Determine the (x, y) coordinate at the center of the cell enclosing the given text.  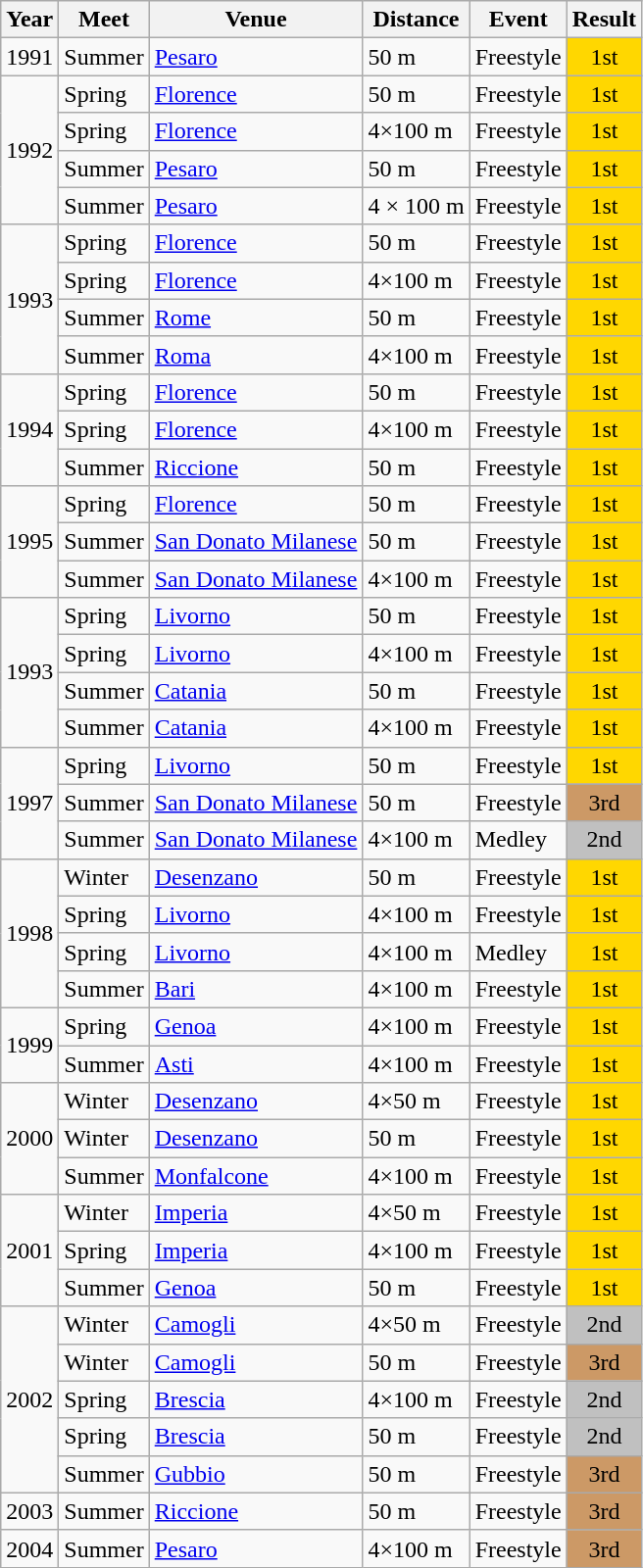
Venue (256, 20)
Year (29, 20)
Asti (256, 1063)
2003 (29, 1511)
1992 (29, 150)
1991 (29, 57)
2001 (29, 1250)
Distance (416, 20)
Bari (256, 989)
2000 (29, 1139)
Roma (256, 355)
4 × 100 m (416, 206)
1997 (29, 803)
Event (518, 20)
1998 (29, 933)
2002 (29, 1399)
2004 (29, 1548)
Gubbio (256, 1474)
1994 (29, 429)
Result (604, 20)
Meet (104, 20)
1995 (29, 542)
1999 (29, 1045)
Rome (256, 318)
Monfalcone (256, 1176)
